From the cell containing the given text, extract its center point as [X, Y] coordinate. 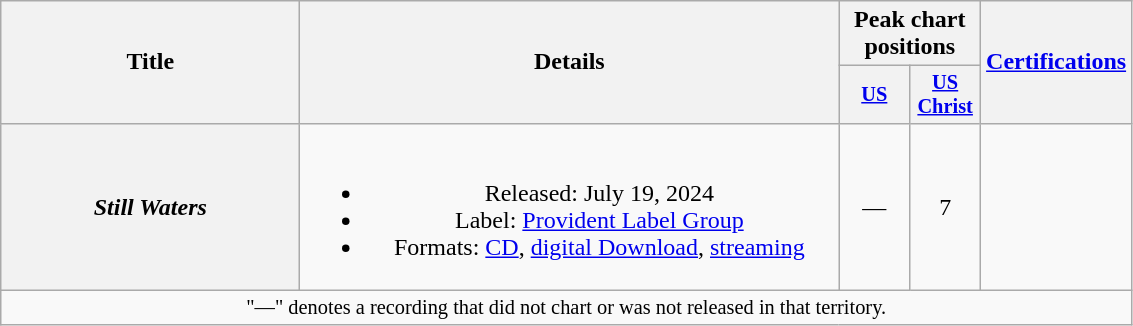
USChrist [946, 95]
Still Waters [150, 206]
Details [570, 62]
"—" denotes a recording that did not chart or was not released in that territory. [566, 308]
Peak chart positions [910, 34]
US [874, 95]
Certifications [1056, 62]
— [874, 206]
7 [946, 206]
Title [150, 62]
Released: July 19, 2024Label: Provident Label GroupFormats: CD, digital Download, streaming [570, 206]
